Identify which cell holds the provided text, then report its (x, y) central coordinate. 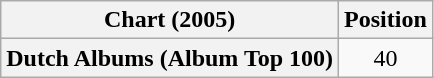
Position (386, 20)
40 (386, 58)
Chart (2005) (170, 20)
Dutch Albums (Album Top 100) (170, 58)
